Provide the [x, y] coordinate of the cell's center where the given text is located.  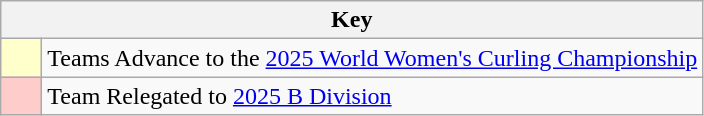
Key [352, 20]
Teams Advance to the 2025 World Women's Curling Championship [372, 58]
Team Relegated to 2025 B Division [372, 96]
